Search for the cell housing the specified text and yield its [X, Y] center coordinate. 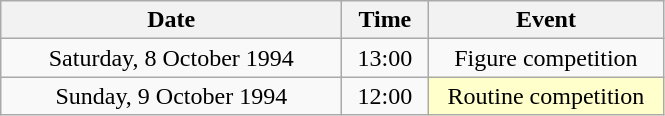
12:00 [385, 96]
Time [385, 20]
Event [546, 20]
13:00 [385, 58]
Routine competition [546, 96]
Date [172, 20]
Saturday, 8 October 1994 [172, 58]
Figure competition [546, 58]
Sunday, 9 October 1994 [172, 96]
